Detect which cell encompasses the target text, then output its (X, Y) center coordinate. 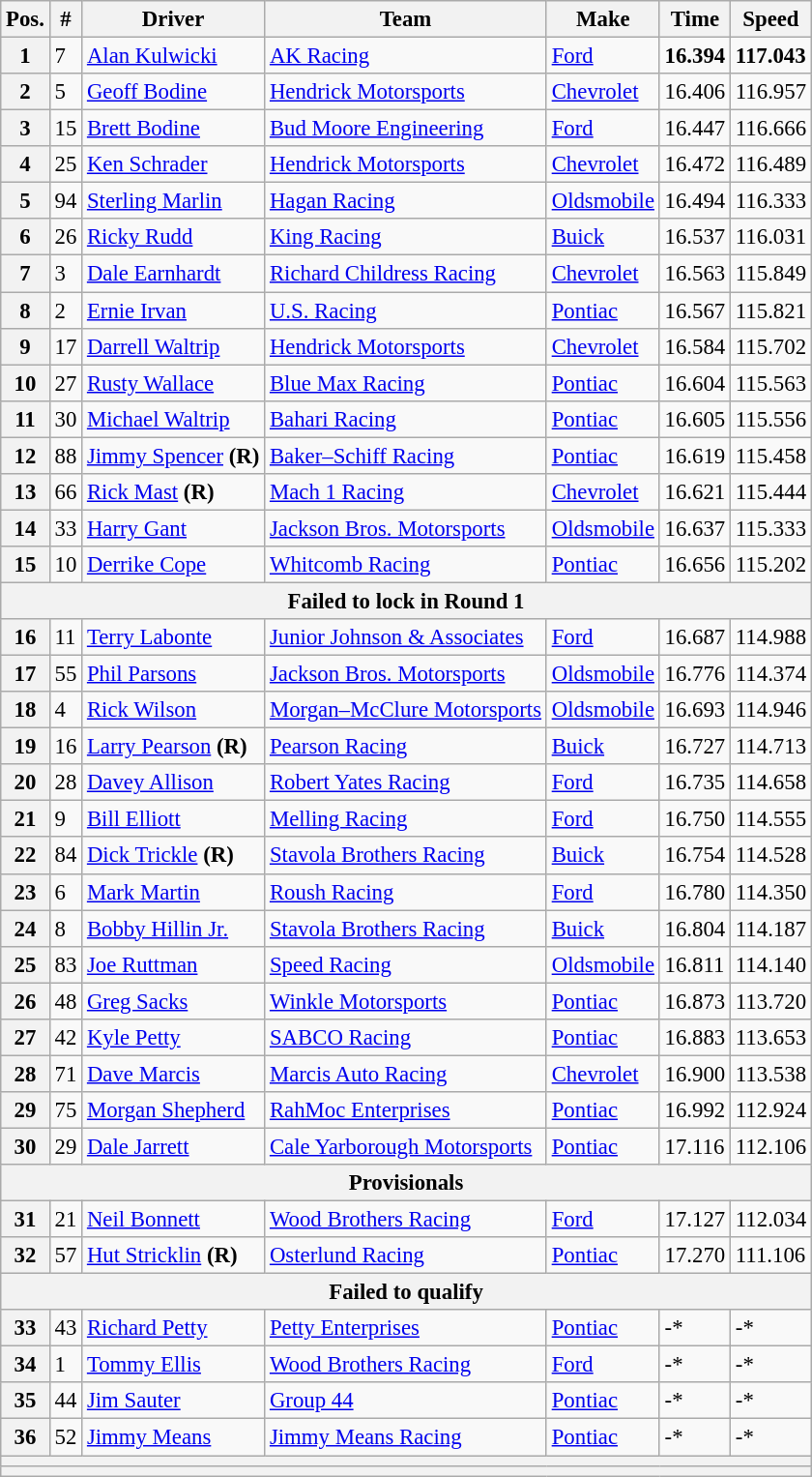
113.720 (771, 1001)
16.776 (694, 674)
Melling Racing (406, 819)
Hut Stricklin (R) (174, 1255)
Blue Max Racing (406, 383)
Larry Pearson (R) (174, 747)
16.567 (694, 310)
114.713 (771, 747)
18 (25, 710)
Ken Schrader (174, 164)
48 (66, 1001)
115.702 (771, 346)
13 (25, 492)
34 (25, 1365)
115.458 (771, 456)
116.666 (771, 129)
16.619 (694, 456)
Cale Yarborough Motorsports (406, 1146)
35 (25, 1402)
43 (66, 1328)
66 (66, 492)
# (66, 19)
32 (25, 1255)
Mach 1 Racing (406, 492)
115.444 (771, 492)
Winkle Motorsports (406, 1001)
112.034 (771, 1220)
Derrike Cope (174, 565)
Ricky Rudd (174, 237)
16.394 (694, 56)
44 (66, 1402)
16.604 (694, 383)
Neil Bonnett (174, 1220)
Robert Yates Racing (406, 783)
16.873 (694, 1001)
114.555 (771, 819)
24 (25, 929)
16.804 (694, 929)
Alan Kulwicki (174, 56)
16.727 (694, 747)
20 (25, 783)
Joe Ruttman (174, 964)
55 (66, 674)
31 (25, 1220)
Junior Johnson & Associates (406, 637)
Dale Jarrett (174, 1146)
16.406 (694, 92)
Hagan Racing (406, 201)
16.537 (694, 237)
Whitcomb Racing (406, 565)
Jim Sauter (174, 1402)
Bill Elliott (174, 819)
114.528 (771, 856)
AK Racing (406, 56)
112.106 (771, 1146)
Richard Childress Racing (406, 274)
16.735 (694, 783)
Mark Martin (174, 892)
Marcis Auto Racing (406, 1074)
75 (66, 1110)
116.489 (771, 164)
36 (25, 1437)
52 (66, 1437)
Provisionals (406, 1183)
Jimmy Spencer (R) (174, 456)
84 (66, 856)
115.202 (771, 565)
Bahari Racing (406, 419)
Rusty Wallace (174, 383)
115.849 (771, 274)
Pearson Racing (406, 747)
115.556 (771, 419)
Terry Labonte (174, 637)
111.106 (771, 1255)
16.472 (694, 164)
Brett Bodine (174, 129)
16.447 (694, 129)
King Racing (406, 237)
Sterling Marlin (174, 201)
23 (25, 892)
Greg Sacks (174, 1001)
22 (25, 856)
Driver (174, 19)
16.687 (694, 637)
16.584 (694, 346)
Davey Allison (174, 783)
42 (66, 1038)
Richard Petty (174, 1328)
Darrell Waltrip (174, 346)
71 (66, 1074)
17.127 (694, 1220)
16.750 (694, 819)
Morgan–McClure Motorsports (406, 710)
Pos. (25, 19)
Rick Wilson (174, 710)
16.563 (694, 274)
94 (66, 201)
Petty Enterprises (406, 1328)
116.031 (771, 237)
Michael Waltrip (174, 419)
57 (66, 1255)
14 (25, 528)
114.350 (771, 892)
SABCO Racing (406, 1038)
112.924 (771, 1110)
19 (25, 747)
88 (66, 456)
Failed to qualify (406, 1292)
16.754 (694, 856)
Osterlund Racing (406, 1255)
Team (406, 19)
16.656 (694, 565)
12 (25, 456)
Baker–Schiff Racing (406, 456)
Failed to lock in Round 1 (406, 601)
Group 44 (406, 1402)
16.900 (694, 1074)
Rick Mast (R) (174, 492)
113.538 (771, 1074)
114.187 (771, 929)
RahMoc Enterprises (406, 1110)
Speed Racing (406, 964)
16.494 (694, 201)
115.563 (771, 383)
U.S. Racing (406, 310)
Dave Marcis (174, 1074)
17.270 (694, 1255)
Phil Parsons (174, 674)
Speed (771, 19)
16.605 (694, 419)
Roush Racing (406, 892)
114.658 (771, 783)
16.637 (694, 528)
16.883 (694, 1038)
16.811 (694, 964)
Tommy Ellis (174, 1365)
16.693 (694, 710)
16.780 (694, 892)
Jimmy Means Racing (406, 1437)
16.621 (694, 492)
Morgan Shepherd (174, 1110)
Make (603, 19)
115.333 (771, 528)
114.988 (771, 637)
114.140 (771, 964)
Dale Earnhardt (174, 274)
16.992 (694, 1110)
Jimmy Means (174, 1437)
113.653 (771, 1038)
Ernie Irvan (174, 310)
117.043 (771, 56)
114.946 (771, 710)
115.821 (771, 310)
Time (694, 19)
Bud Moore Engineering (406, 129)
116.957 (771, 92)
114.374 (771, 674)
83 (66, 964)
Dick Trickle (R) (174, 856)
Harry Gant (174, 528)
Bobby Hillin Jr. (174, 929)
Kyle Petty (174, 1038)
116.333 (771, 201)
17.116 (694, 1146)
Geoff Bodine (174, 92)
